Detect which cell encompasses the target text, then output its [x, y] center coordinate. 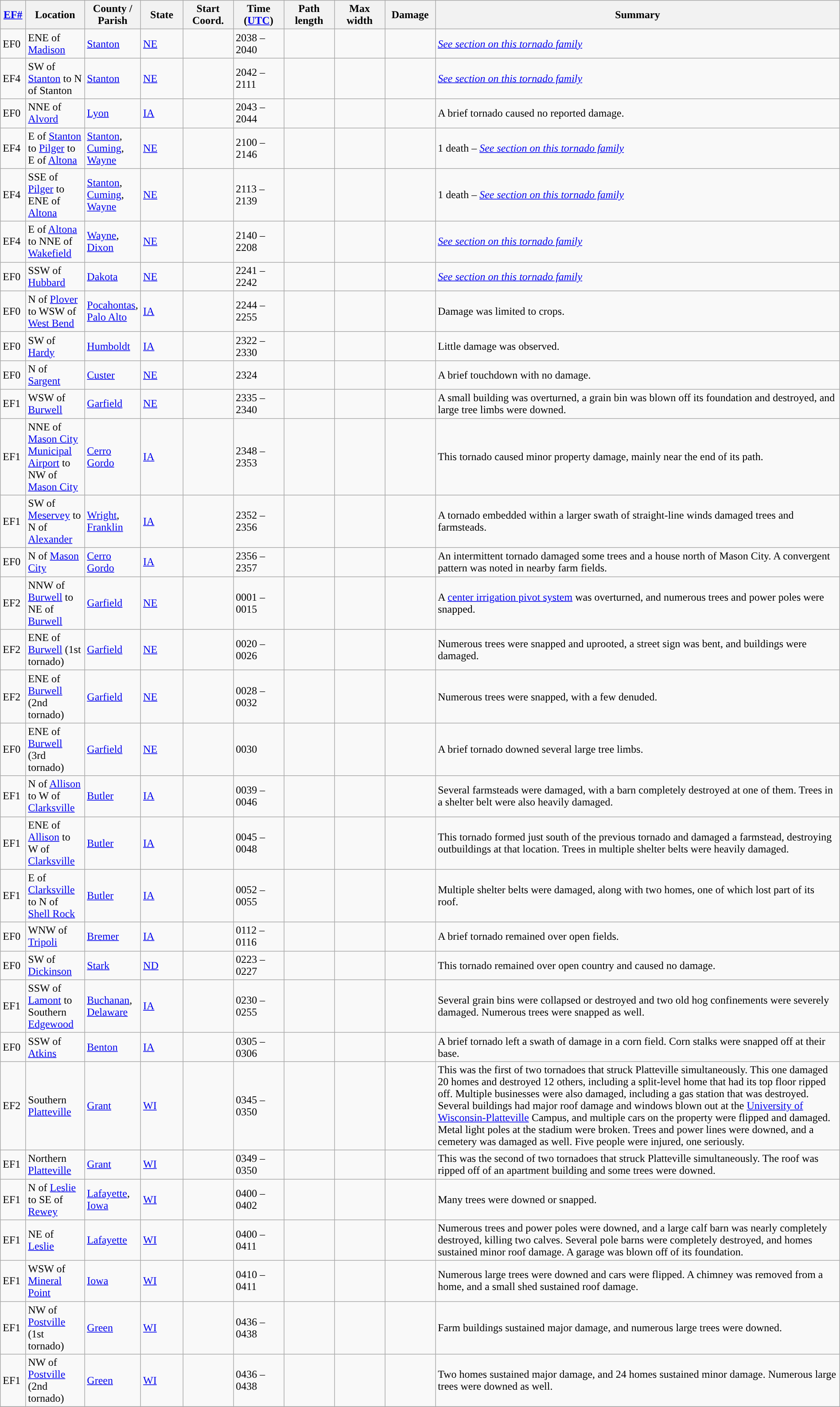
Humboldt [113, 346]
SW of Meservey to N of Alexander [55, 521]
A brief tornado remained over open fields. [638, 936]
0052 – 0055 [259, 895]
Iowa [113, 1281]
E of Stanton to Pilger to E of Altona [55, 148]
ENE of Burwell (1st tornado) [55, 650]
Several grain bins were collapsed or destroyed and two old hog confinements were severely damaged. Numerous trees were snapped as well. [638, 1006]
2043 – 2044 [259, 113]
Stark [113, 965]
0345 – 0350 [259, 1106]
Numerous large trees were downed and cars were flipped. A chimney was removed from a home, and a small shed sustained roof damage. [638, 1281]
EF# [13, 15]
0001 – 0015 [259, 603]
Little damage was observed. [638, 346]
2241 – 2242 [259, 277]
2322 – 2330 [259, 346]
Farm buildings sustained major damage, and numerous large trees were downed. [638, 1328]
ENE of Burwell (3rd tornado) [55, 749]
NNE of Alvord [55, 113]
SSW of Hubbard [55, 277]
SW of Hardy [55, 346]
ENE of Madison [55, 43]
2100 – 2146 [259, 148]
A small building was overturned, a grain bin was blown off its foundation and destroyed, and large tree limbs were downed. [638, 403]
2113 – 2139 [259, 195]
0400 – 0402 [259, 1200]
0349 – 0350 [259, 1164]
2140 – 2208 [259, 242]
0045 – 0048 [259, 843]
Many trees were downed or snapped. [638, 1200]
N of Sargent [55, 375]
N of Allison to W of Clarksville [55, 796]
Damage was limited to crops. [638, 311]
NNE of Mason City Municipal Airport to NW of Mason City [55, 457]
Wayne, Dixon [113, 242]
Time (UTC) [259, 15]
This tornado remained over open country and caused no damage. [638, 965]
Northern Platteville [55, 1164]
2038 – 2040 [259, 43]
WSW of Mineral Point [55, 1281]
ENE of Burwell (2nd tornado) [55, 697]
2335 – 2340 [259, 403]
0020 – 0026 [259, 650]
Bremer [113, 936]
Summary [638, 15]
2042 – 2111 [259, 78]
This tornado caused minor property damage, mainly near the end of its path. [638, 457]
Lyon [113, 113]
Pocahontas, Palo Alto [113, 311]
Wright, Franklin [113, 521]
WNW of Tripoli [55, 936]
NE of Leslie [55, 1240]
Benton [113, 1047]
A brief tornado left a swath of damage in a corn field. Corn stalks were snapped off at their base. [638, 1047]
Two homes sustained major damage, and 24 homes sustained minor damage. Numerous large trees were downed as well. [638, 1380]
Multiple shelter belts were damaged, along with two homes, one of which lost part of its roof. [638, 895]
N of Leslie to SE of Rewey [55, 1200]
Lafayette [113, 1240]
SSW of Lamont to Southern Edgewood [55, 1006]
2324 [259, 375]
2244 – 2255 [259, 311]
NW of Postville (2nd tornado) [55, 1380]
0400 – 0411 [259, 1240]
E of Clarksville to N of Shell Rock [55, 895]
Several farmsteads were damaged, with a barn completely destroyed at one of them. Trees in a shelter belt were also heavily damaged. [638, 796]
0039 – 0046 [259, 796]
N of Plover to WSW of West Bend [55, 311]
ND [162, 965]
SSW of Atkins [55, 1047]
0028 – 0032 [259, 697]
A center irrigation pivot system was overturned, and numerous trees and power poles were snapped. [638, 603]
0410 – 0411 [259, 1281]
NW of Postville (1st tornado) [55, 1328]
ENE of Allison to W of Clarksville [55, 843]
2356 – 2357 [259, 562]
0030 [259, 749]
Max width [360, 15]
An intermittent tornado damaged some trees and a house north of Mason City. A convergent pattern was noted in nearby farm fields. [638, 562]
A tornado embedded within a larger swath of straight-line winds damaged trees and farmsteads. [638, 521]
Location [55, 15]
2352 – 2356 [259, 521]
Damage [410, 15]
Path length [309, 15]
Custer [113, 375]
A brief touchdown with no damage. [638, 375]
County / Parish [113, 15]
0112 – 0116 [259, 936]
A brief tornado downed several large tree limbs. [638, 749]
SW of Dickinson [55, 965]
0305 – 0306 [259, 1047]
E of Altona to NNE of Wakefield [55, 242]
Lafayette, Iowa [113, 1200]
Start Coord. [208, 15]
Numerous trees were snapped and uprooted, a street sign was bent, and buildings were damaged. [638, 650]
Numerous trees were snapped, with a few denuded. [638, 697]
0230 – 0255 [259, 1006]
State [162, 15]
Southern Platteville [55, 1106]
NNW of Burwell to NE of Burwell [55, 603]
SW of Stanton to N of Stanton [55, 78]
0223 – 0227 [259, 965]
Dakota [113, 277]
N of Mason City [55, 562]
WSW of Burwell [55, 403]
SSE of Pilger to ENE of Altona [55, 195]
Buchanan, Delaware [113, 1006]
2348 – 2353 [259, 457]
A brief tornado caused no reported damage. [638, 113]
